Extract the [x, y] coordinate from the center of the cell holding the provided text.  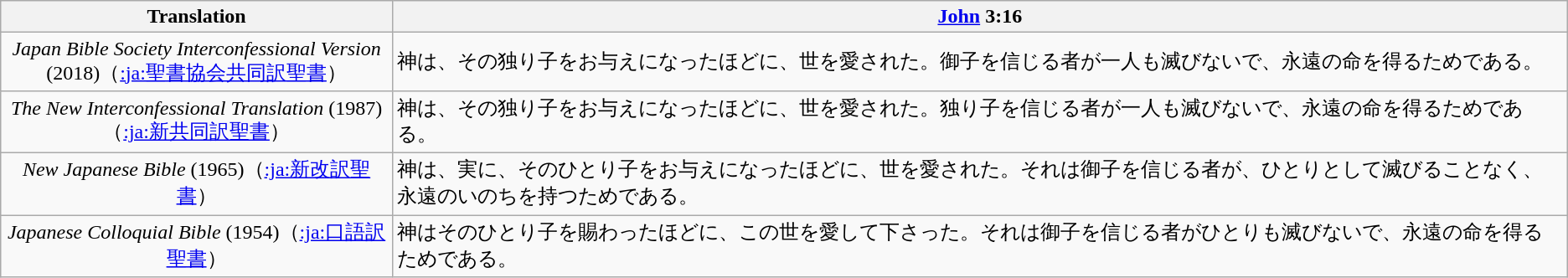
神は、実に、そのひとり子をお与えになったほどに、世を愛された。それは御子を信じる者が、ひとりとして滅びることなく、永遠のいのちを持つためである。 [980, 183]
The New Interconfessional Translation (1987)（:ja:新共同訳聖書） [197, 121]
神はそのひとり子を賜わったほどに、この世を愛して下さった。それは御子を信じる者がひとりも滅びないで、永遠の命を得るためである。 [980, 245]
Japan Bible Society Interconfessional Version (2018)（:ja:聖書協会共同訳聖書） [197, 62]
John 3:16 [980, 17]
Japanese Colloquial Bible (1954)（:ja:口語訳聖書） [197, 245]
神は、その独り子をお与えになったほどに、世を愛された。独り子を信じる者が一人も滅びないで、永遠の命を得るためである。 [980, 121]
New Japanese Bible (1965)（:ja:新改訳聖書） [197, 183]
神は、その独り子をお与えになったほどに、世を愛された。御子を信じる者が一人も滅びないで、永遠の命を得るためである。 [980, 62]
Translation [197, 17]
